From the cell containing the given text, extract its center point as [x, y] coordinate. 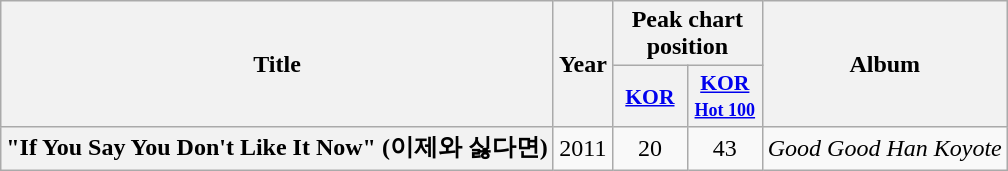
Album [884, 64]
Peak chart position [687, 34]
20 [650, 148]
Year [582, 64]
KORHot 100 [724, 96]
KOR [650, 96]
Title [278, 64]
"If You Say You Don't Like It Now" (이제와 싫다면) [278, 148]
43 [724, 148]
2011 [582, 148]
Good Good Han Koyote [884, 148]
